Scan for the cell matching the given text and deliver its [x, y] coordinate at center. 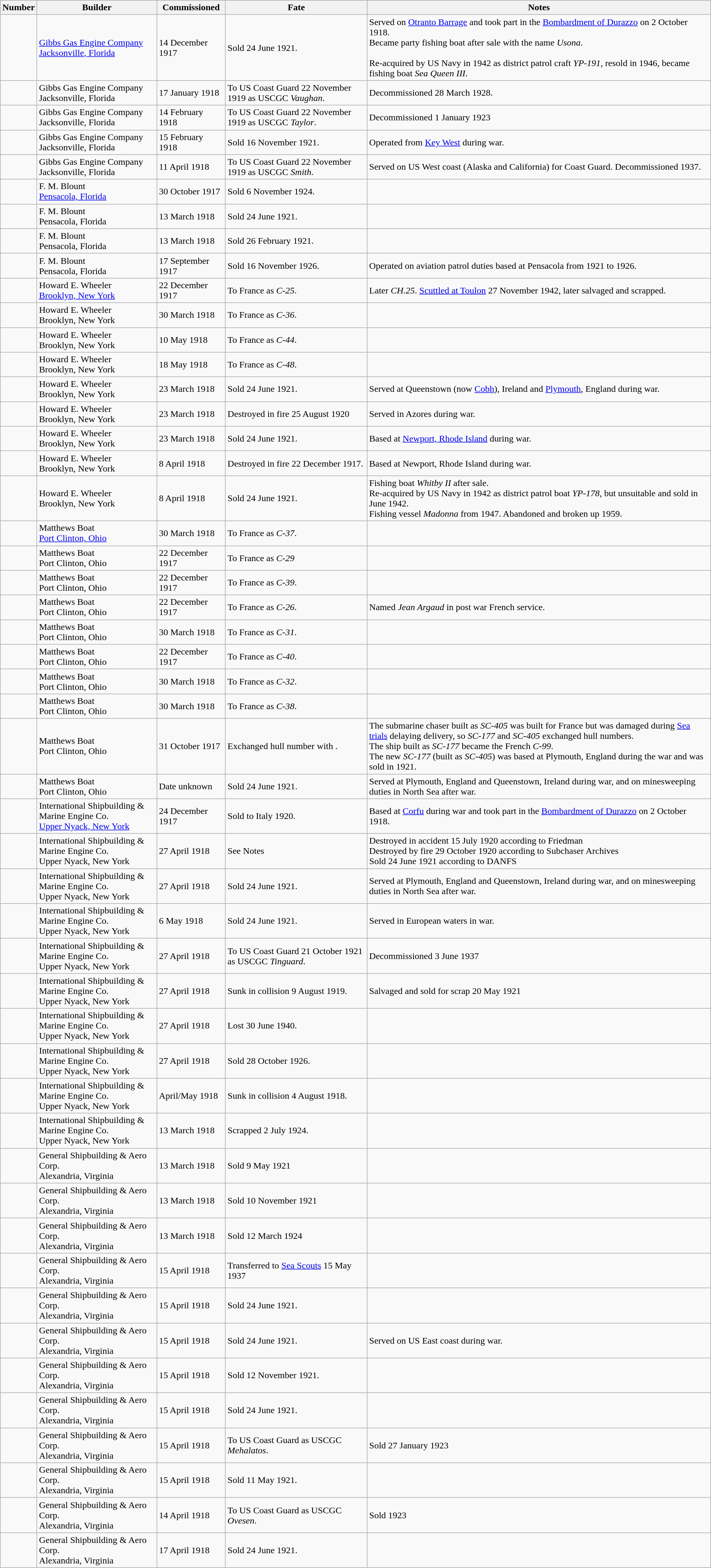
Sold 10 November 1921 [296, 1200]
Sunk in collision 4 August 1918. [296, 1096]
To US Coast Guard 21 October 1921 as USCGC Tinguard. [296, 956]
18 May 1918 [191, 364]
Destroyed in fire 25 August 1920 [296, 414]
Sold 1923 [539, 1515]
Sold 28 October 1926. [296, 1061]
Notes [539, 8]
To France as C-39. [296, 582]
To France as C-44. [296, 339]
Sunk in collision 9 August 1919. [296, 991]
30 October 1917 [191, 191]
24 December 1917 [191, 816]
14 February 1918 [191, 118]
Named Jean Argaud in post war French service. [539, 607]
Served on US West coast (Alaska and California) for Coast Guard. Decommissioned 1937. [539, 167]
17 September 1917 [191, 266]
To US Coast Guard as USCGC Ovesen. [296, 1515]
To France as C-29 [296, 558]
To France as C-26. [296, 607]
To US Coast Guard 22 November 1919 as USCGC Taylor. [296, 118]
To France as C-36. [296, 315]
Builder [97, 8]
Served in Azores during war. [539, 414]
Later CH.25. Scuttled at Toulon 27 November 1942, later salvaged and scrapped. [539, 290]
See Notes [296, 851]
17 January 1918 [191, 93]
To France as C-48. [296, 364]
To France as C-38. [296, 706]
Decommissioned 1 January 1923 [539, 118]
April/May 1918 [191, 1096]
Served in European waters in war. [539, 921]
To France as C-31. [296, 632]
Sold 16 November 1926. [296, 266]
Sold to Italy 1920. [296, 816]
Date unknown [191, 786]
10 May 1918 [191, 339]
Number [19, 8]
Served at Queenstown (now Cobh), Ireland and Plymouth, England during war. [539, 390]
To US Coast Guard as USCGC Mehalatos. [296, 1445]
Sold 12 November 1921. [296, 1376]
Decommissioned 28 March 1928. [539, 93]
Served on US East coast during war. [539, 1340]
Sold 27 January 1923 [539, 1445]
Exchanged hull number with . [296, 746]
14 April 1918 [191, 1515]
To France as C-37. [296, 533]
Sold 9 May 1921 [296, 1166]
Salvaged and sold for scrap 20 May 1921 [539, 991]
To France as C-25. [296, 290]
11 April 1918 [191, 167]
Operated from Key West during war. [539, 142]
To US Coast Guard 22 November 1919 as USCGC Smith. [296, 167]
17 April 1918 [191, 1550]
Based at Corfu during war and took part in the Bombardment of Durazzo on 2 October 1918. [539, 816]
Operated on aviation patrol duties based at Pensacola from 1921 to 1926. [539, 266]
14 December 1917 [191, 48]
Destroyed in fire 22 December 1917. [296, 463]
Transferred to Sea Scouts 15 May 1937 [296, 1270]
Scrapped 2 July 1924. [296, 1131]
Sold 16 November 1921. [296, 142]
Sold 12 March 1924 [296, 1235]
Sold 11 May 1921. [296, 1480]
15 February 1918 [191, 142]
31 October 1917 [191, 746]
Decommissioned 3 June 1937 [539, 956]
To France as C-32. [296, 681]
To US Coast Guard 22 November 1919 as USCGC Vaughan. [296, 93]
Commissioned [191, 8]
Sold 6 November 1924. [296, 191]
To France as C-40. [296, 657]
Fate [296, 8]
6 May 1918 [191, 921]
Lost 30 June 1940. [296, 1026]
Sold 26 February 1921. [296, 241]
